Locate the cell with the specified text and output its [X, Y] center coordinate. 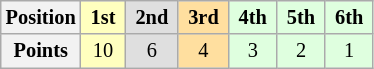
10 [104, 51]
3 [253, 51]
2nd [152, 17]
6th [349, 17]
1st [104, 17]
4 [203, 51]
5th [301, 17]
Position [41, 17]
4th [253, 17]
1 [349, 51]
6 [152, 51]
Points [41, 51]
3rd [203, 17]
2 [301, 51]
